Extract the (X, Y) coordinate from the center of the cell holding the provided text.  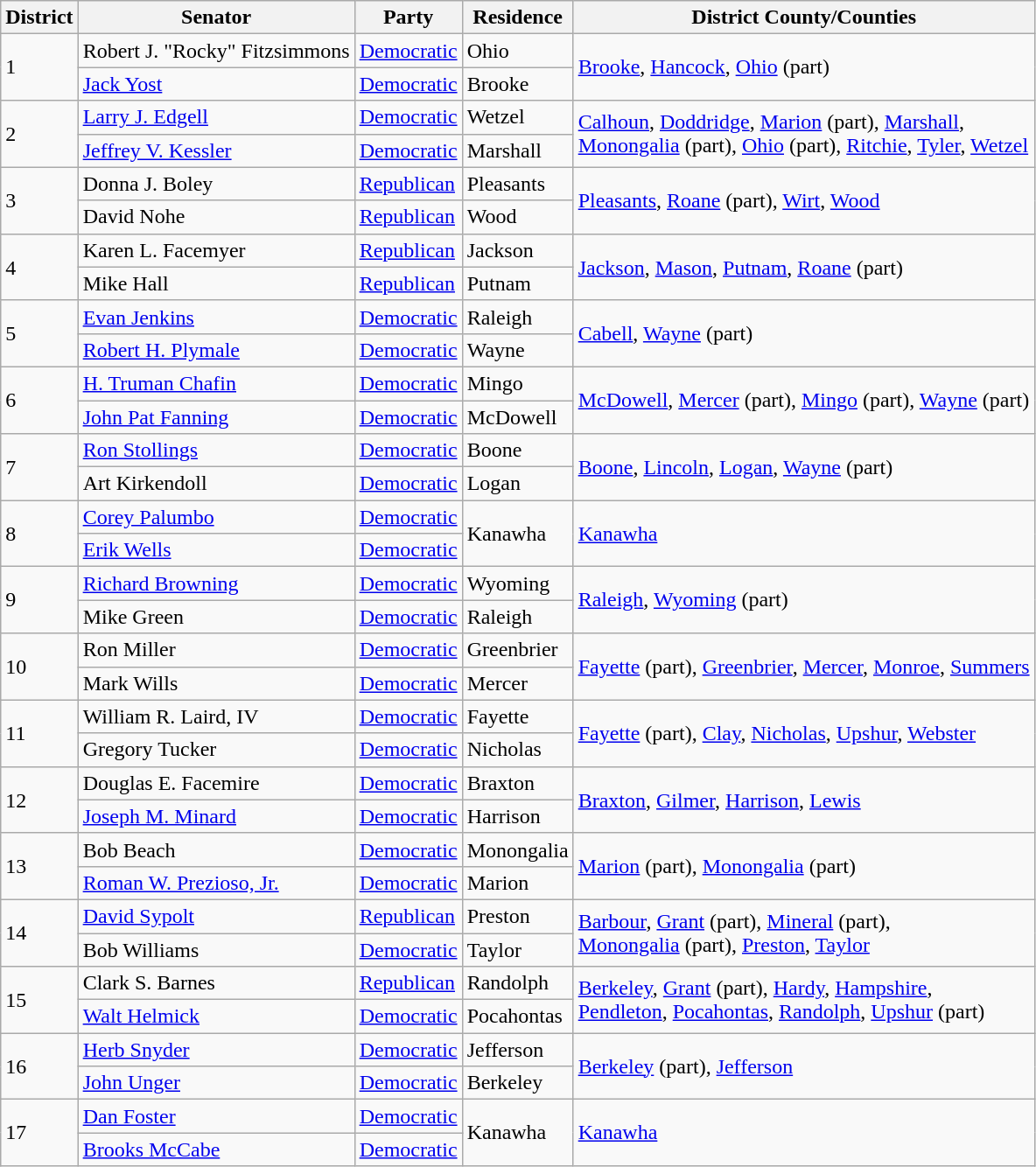
Berkeley, Grant (part), Hardy, Hampshire, Pendleton, Pocahontas, Randolph, Upshur (part) (803, 1000)
Evan Jenkins (216, 317)
Residence (518, 17)
William R. Laird, IV (216, 716)
Mike Green (216, 617)
15 (39, 1000)
Fayette (part), Clay, Nicholas, Upshur, Webster (803, 733)
Ohio (518, 51)
Senator (216, 17)
12 (39, 800)
Greenbrier (518, 650)
David Nohe (216, 217)
Mingo (518, 383)
Bob Williams (216, 949)
Mark Wills (216, 683)
Marion (part), Monongalia (part) (803, 866)
Braxton (518, 783)
10 (39, 667)
H. Truman Chafin (216, 383)
Mike Hall (216, 283)
6 (39, 400)
Marion (518, 883)
Jack Yost (216, 84)
Monongalia (518, 849)
Jeffrey V. Kessler (216, 150)
Pleasants (518, 184)
Roman W. Prezioso, Jr. (216, 883)
Braxton, Gilmer, Harrison, Lewis (803, 800)
Ron Miller (216, 650)
Party (408, 17)
Wetzel (518, 117)
Mercer (518, 683)
Berkeley (part), Jefferson (803, 1066)
Brooke, Hancock, Ohio (part) (803, 67)
4 (39, 267)
Pocahontas (518, 1017)
Cabell, Wayne (part) (803, 333)
Jackson, Mason, Putnam, Roane (part) (803, 267)
Brooke (518, 84)
8 (39, 534)
Harrison (518, 816)
Larry J. Edgell (216, 117)
Calhoun, Doddridge, Marion (part), Marshall, Monongalia (part), Ohio (part), Ritchie, Tyler, Wetzel (803, 134)
John Unger (216, 1083)
Corey Palumbo (216, 517)
Boone, Lincoln, Logan, Wayne (part) (803, 467)
Karen L. Facemyer (216, 250)
16 (39, 1066)
Ron Stollings (216, 451)
Art Kirkendoll (216, 484)
Wyoming (518, 583)
Herb Snyder (216, 1050)
Logan (518, 484)
John Pat Fanning (216, 417)
Fayette (part), Greenbrier, Mercer, Monroe, Summers (803, 667)
Donna J. Boley (216, 184)
17 (39, 1133)
Berkeley (518, 1083)
2 (39, 134)
Dan Foster (216, 1116)
Bob Beach (216, 849)
Jefferson (518, 1050)
Randolph (518, 983)
5 (39, 333)
District County/Counties (803, 17)
Raleigh, Wyoming (part) (803, 600)
Wood (518, 217)
14 (39, 933)
David Sypolt (216, 916)
Douglas E. Facemire (216, 783)
Taylor (518, 949)
Erik Wells (216, 550)
Marshall (518, 150)
Clark S. Barnes (216, 983)
Putnam (518, 283)
Walt Helmick (216, 1017)
Wayne (518, 350)
Robert H. Plymale (216, 350)
Pleasants, Roane (part), Wirt, Wood (803, 200)
7 (39, 467)
Richard Browning (216, 583)
Fayette (518, 716)
13 (39, 866)
Preston (518, 916)
Brooks McCabe (216, 1150)
Gregory Tucker (216, 750)
McDowell, Mercer (part), Mingo (part), Wayne (part) (803, 400)
Jackson (518, 250)
Boone (518, 451)
3 (39, 200)
1 (39, 67)
11 (39, 733)
Joseph M. Minard (216, 816)
McDowell (518, 417)
Barbour, Grant (part), Mineral (part), Monongalia (part), Preston, Taylor (803, 933)
9 (39, 600)
Nicholas (518, 750)
District (39, 17)
Robert J. "Rocky" Fitzsimmons (216, 51)
